Identify which cell holds the provided text, then report its [X, Y] central coordinate. 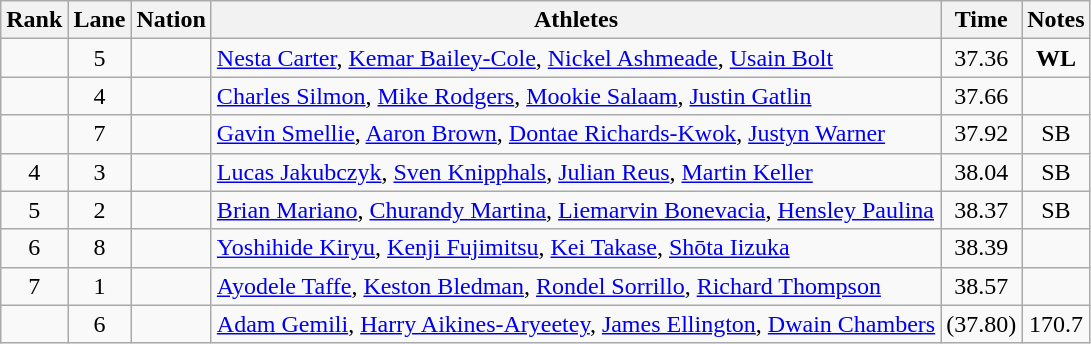
Nesta Carter, Kemar Bailey-Cole, Nickel Ashmeade, Usain Bolt [576, 58]
Charles Silmon, Mike Rodgers, Mookie Salaam, Justin Gatlin [576, 96]
37.66 [982, 96]
38.37 [982, 210]
Ayodele Taffe, Keston Bledman, Rondel Sorrillo, Richard Thompson [576, 286]
Lane [100, 20]
Nation [171, 20]
Brian Mariano, Churandy Martina, Liemarvin Bonevacia, Hensley Paulina [576, 210]
Lucas Jakubczyk, Sven Knipphals, Julian Reus, Martin Keller [576, 172]
2 [100, 210]
Adam Gemili, Harry Aikines-Aryeetey, James Ellington, Dwain Chambers [576, 324]
Notes [1056, 20]
37.36 [982, 58]
(37.80) [982, 324]
1 [100, 286]
Yoshihide Kiryu, Kenji Fujimitsu, Kei Takase, Shōta Iizuka [576, 248]
38.57 [982, 286]
37.92 [982, 134]
Time [982, 20]
3 [100, 172]
Gavin Smellie, Aaron Brown, Dontae Richards-Kwok, Justyn Warner [576, 134]
WL [1056, 58]
Athletes [576, 20]
170.7 [1056, 324]
Rank [34, 20]
38.39 [982, 248]
38.04 [982, 172]
8 [100, 248]
